Determine the [x, y] coordinate at the center of the cell enclosing the given text.  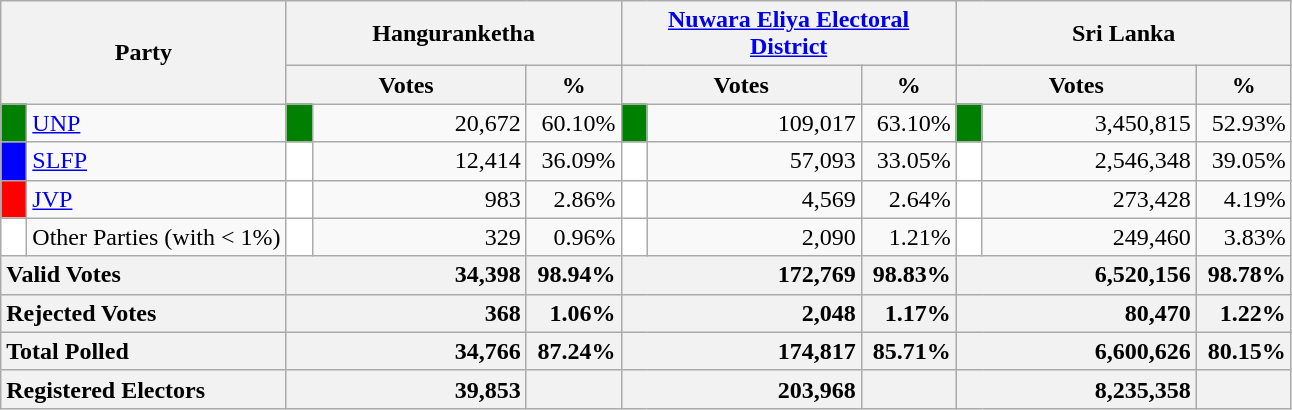
4.19% [1244, 199]
203,968 [741, 389]
2,048 [741, 313]
Nuwara Eliya Electoral District [788, 34]
80.15% [1244, 351]
33.05% [908, 161]
52.93% [1244, 123]
SLFP [156, 161]
39.05% [1244, 161]
273,428 [1089, 199]
Other Parties (with < 1%) [156, 237]
Registered Electors [144, 389]
368 [406, 313]
JVP [156, 199]
8,235,358 [1076, 389]
1.06% [574, 313]
34,766 [406, 351]
3,450,815 [1089, 123]
2,546,348 [1089, 161]
87.24% [574, 351]
80,470 [1076, 313]
983 [419, 199]
36.09% [574, 161]
Valid Votes [144, 275]
1.21% [908, 237]
85.71% [908, 351]
Party [144, 52]
Total Polled [144, 351]
57,093 [754, 161]
249,460 [1089, 237]
3.83% [1244, 237]
0.96% [574, 237]
34,398 [406, 275]
Rejected Votes [144, 313]
2.86% [574, 199]
4,569 [754, 199]
98.78% [1244, 275]
98.83% [908, 275]
20,672 [419, 123]
109,017 [754, 123]
UNP [156, 123]
Sri Lanka [1124, 34]
172,769 [741, 275]
Hanguranketha [454, 34]
12,414 [419, 161]
2,090 [754, 237]
1.22% [1244, 313]
329 [419, 237]
98.94% [574, 275]
60.10% [574, 123]
2.64% [908, 199]
174,817 [741, 351]
1.17% [908, 313]
6,520,156 [1076, 275]
39,853 [406, 389]
63.10% [908, 123]
6,600,626 [1076, 351]
